Detect which cell encompasses the target text, then output its [X, Y] center coordinate. 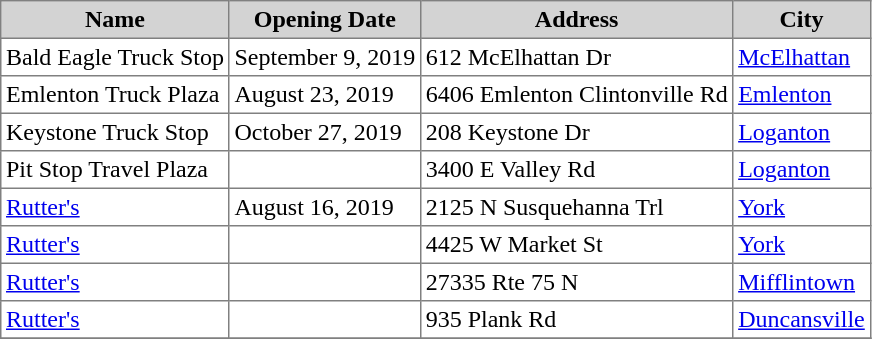
Duncansville [802, 320]
City [802, 20]
208 Keystone Dr [576, 132]
McElhattan [802, 57]
August 23, 2019 [324, 95]
Keystone Truck Stop [116, 132]
Pit Stop Travel Plaza [116, 170]
Name [116, 20]
6406 Emlenton Clintonville Rd [576, 95]
Bald Eagle Truck Stop [116, 57]
Opening Date [324, 20]
935 Plank Rd [576, 320]
Mifflintown [802, 282]
September 9, 2019 [324, 57]
Emlenton Truck Plaza [116, 95]
Address [576, 20]
Emlenton [802, 95]
3400 E Valley Rd [576, 170]
4425 W Market St [576, 245]
2125 N Susquehanna Trl [576, 207]
612 McElhattan Dr [576, 57]
August 16, 2019 [324, 207]
27335 Rte 75 N [576, 282]
October 27, 2019 [324, 132]
